Search for the cell housing the specified text and yield its [x, y] center coordinate. 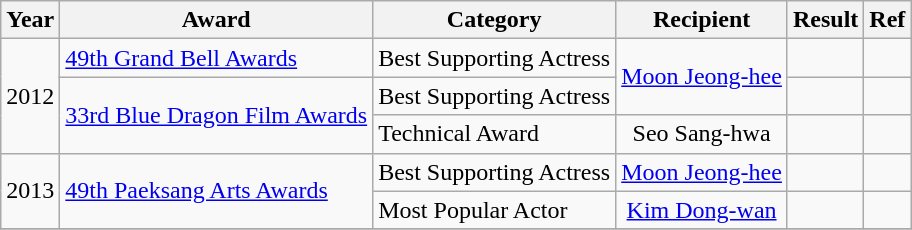
Award [216, 20]
2013 [30, 191]
33rd Blue Dragon Film Awards [216, 115]
49th Grand Bell Awards [216, 58]
Technical Award [494, 134]
Year [30, 20]
Seo Sang-hwa [702, 134]
Result [825, 20]
Ref [888, 20]
Kim Dong-wan [702, 210]
2012 [30, 96]
Recipient [702, 20]
Category [494, 20]
49th Paeksang Arts Awards [216, 191]
Most Popular Actor [494, 210]
